Find where the given text appears and provide that cell's center as (x, y) coordinate. 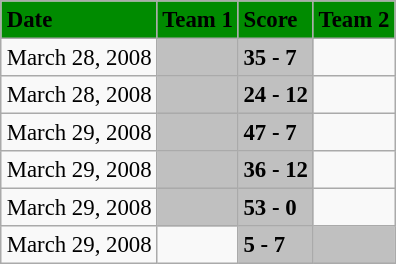
35 - 7 (276, 57)
53 - 0 (276, 208)
5 - 7 (276, 245)
36 - 12 (276, 170)
24 - 12 (276, 95)
Score (276, 20)
47 - 7 (276, 133)
Team 1 (198, 20)
Team 2 (354, 20)
Date (78, 20)
